Return (X, Y) of the center of cell containing provided text 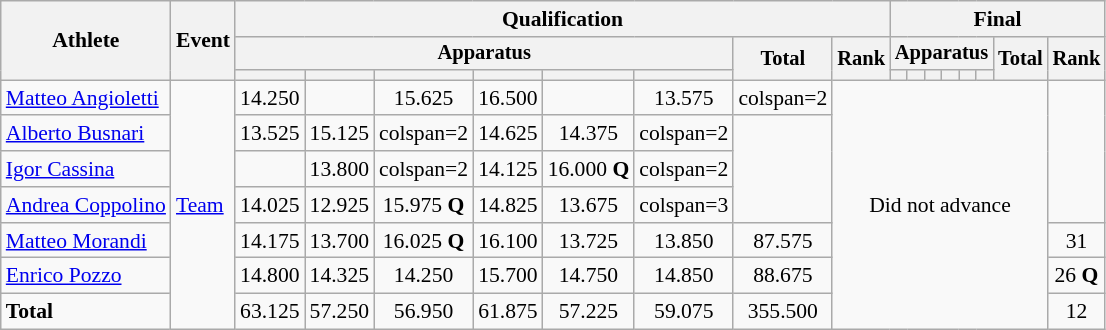
16.100 (508, 241)
Matteo Angioletti (86, 98)
14.375 (589, 134)
16.025 Q (424, 241)
Alberto Busnari (86, 134)
Igor Cassina (86, 169)
57.250 (340, 312)
13.725 (589, 241)
355.500 (782, 312)
31 (1077, 241)
Enrico Pozzo (86, 276)
14.325 (340, 276)
13.800 (340, 169)
Event (203, 40)
14.850 (684, 276)
63.125 (270, 312)
13.700 (340, 241)
14.025 (270, 205)
Athlete (86, 40)
13.675 (589, 205)
14.800 (270, 276)
61.875 (508, 312)
57.225 (589, 312)
56.950 (424, 312)
12.925 (340, 205)
Andrea Coppolino (86, 205)
14.125 (508, 169)
12 (1077, 312)
16.500 (508, 98)
87.575 (782, 241)
15.125 (340, 134)
14.175 (270, 241)
13.525 (270, 134)
Team (203, 204)
13.850 (684, 241)
16.000 Q (589, 169)
Final (998, 19)
15.700 (508, 276)
colspan=3 (684, 205)
13.575 (684, 98)
14.625 (508, 134)
15.625 (424, 98)
Did not advance (940, 204)
26 Q (1077, 276)
88.675 (782, 276)
14.750 (589, 276)
Qualification (562, 19)
15.975 Q (424, 205)
14.825 (508, 205)
Matteo Morandi (86, 241)
59.075 (684, 312)
